Output the (x, y) coordinate of the center of the cell containing the given text.  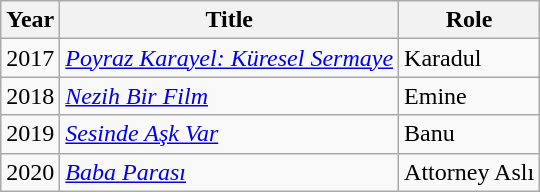
Karadul (470, 58)
2019 (30, 134)
Role (470, 20)
2017 (30, 58)
Title (230, 20)
Year (30, 20)
2018 (30, 96)
Emine (470, 96)
Poyraz Karayel: Küresel Sermaye (230, 58)
2020 (30, 172)
Nezih Bir Film (230, 96)
Baba Parası (230, 172)
Attorney Aslı (470, 172)
Sesinde Aşk Var (230, 134)
Banu (470, 134)
